For the text-containing cell, return its midpoint in [x, y] coordinate format. 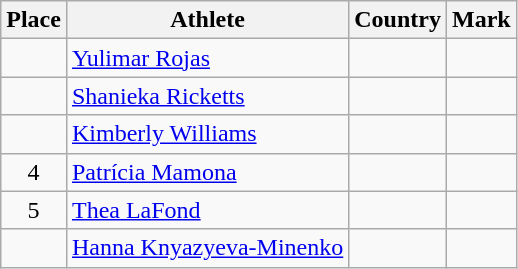
4 [34, 172]
5 [34, 210]
Hanna Knyazyeva-Minenko [207, 248]
Thea LaFond [207, 210]
Country [398, 20]
Athlete [207, 20]
Kimberly Williams [207, 134]
Yulimar Rojas [207, 58]
Place [34, 20]
Patrícia Mamona [207, 172]
Mark [481, 20]
Shanieka Ricketts [207, 96]
